Determine the (X, Y) coordinate at the center of the cell enclosing the given text.  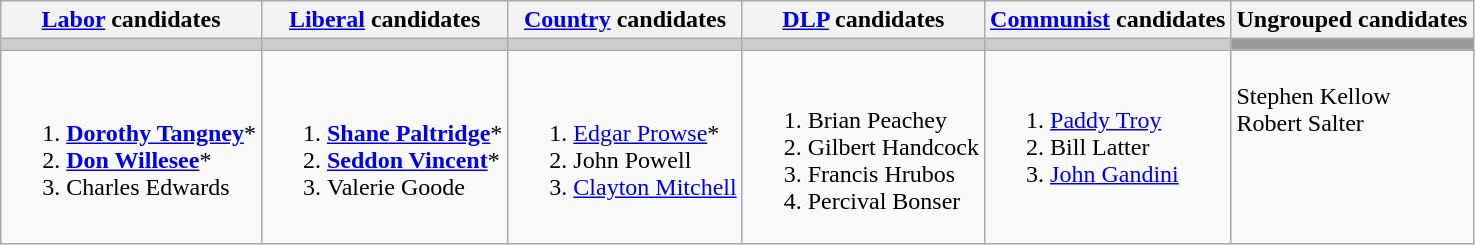
Labor candidates (132, 20)
Edgar Prowse*John PowellClayton Mitchell (625, 147)
Brian PeacheyGilbert HandcockFrancis HrubosPercival Bonser (863, 147)
Communist candidates (1108, 20)
Ungrouped candidates (1352, 20)
Liberal candidates (384, 20)
Dorothy Tangney*Don Willesee*Charles Edwards (132, 147)
DLP candidates (863, 20)
Stephen Kellow Robert Salter (1352, 147)
Shane Paltridge*Seddon Vincent*Valerie Goode (384, 147)
Paddy TroyBill LatterJohn Gandini (1108, 147)
Country candidates (625, 20)
